Scan for the cell matching the given text and deliver its (X, Y) coordinate at center. 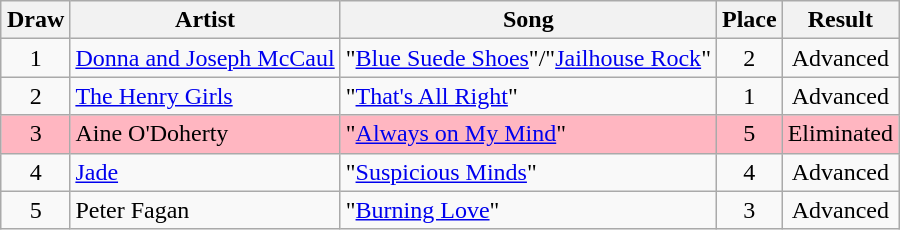
"Blue Suede Shoes"/"Jailhouse Rock" (528, 58)
Result (840, 20)
Eliminated (840, 134)
"Burning Love" (528, 210)
Draw (35, 20)
"Always on My Mind" (528, 134)
Jade (205, 172)
Song (528, 20)
"That's All Right" (528, 96)
"Suspicious Minds" (528, 172)
Artist (205, 20)
Donna and Joseph McCaul (205, 58)
Peter Fagan (205, 210)
Aine O'Doherty (205, 134)
Place (749, 20)
The Henry Girls (205, 96)
